Locate the cell with the specified text and output its (x, y) center coordinate. 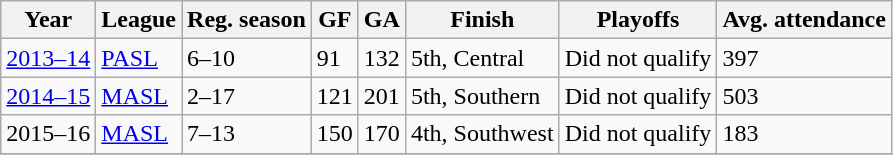
4th, Southwest (482, 134)
Avg. attendance (804, 20)
150 (334, 134)
6–10 (247, 58)
GA (382, 20)
Reg. season (247, 20)
170 (382, 134)
183 (804, 134)
Finish (482, 20)
2015–16 (48, 134)
201 (382, 96)
2–17 (247, 96)
League (139, 20)
PASL (139, 58)
GF (334, 20)
Year (48, 20)
5th, Central (482, 58)
5th, Southern (482, 96)
121 (334, 96)
2013–14 (48, 58)
7–13 (247, 134)
503 (804, 96)
397 (804, 58)
91 (334, 58)
132 (382, 58)
Playoffs (638, 20)
2014–15 (48, 96)
